From the cell containing the given text, extract its center point as [x, y] coordinate. 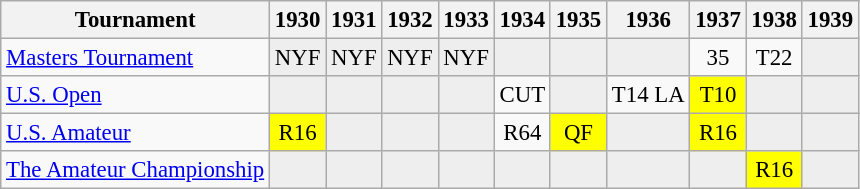
U.S. Amateur [136, 133]
U.S. Open [136, 95]
T10 [718, 95]
T14 LA [648, 95]
1935 [578, 20]
QF [578, 133]
Tournament [136, 20]
1937 [718, 20]
1934 [522, 20]
The Amateur Championship [136, 170]
1938 [774, 20]
Masters Tournament [136, 58]
35 [718, 58]
1932 [410, 20]
T22 [774, 58]
1936 [648, 20]
CUT [522, 95]
1931 [354, 20]
1933 [466, 20]
R64 [522, 133]
1939 [830, 20]
1930 [298, 20]
